Provide the [x, y] coordinate of the cell's center where the given text is located.  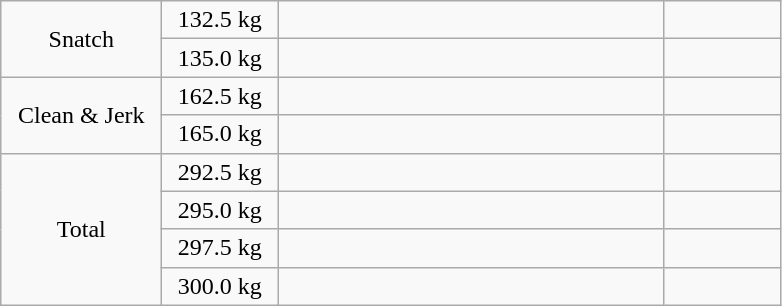
292.5 kg [220, 172]
Clean & Jerk [82, 115]
162.5 kg [220, 96]
Total [82, 229]
Snatch [82, 39]
135.0 kg [220, 58]
295.0 kg [220, 210]
297.5 kg [220, 248]
165.0 kg [220, 134]
132.5 kg [220, 20]
300.0 kg [220, 286]
